Scan for the cell matching the given text and deliver its (x, y) coordinate at center. 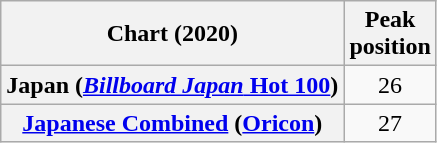
Peakposition (390, 34)
27 (390, 123)
Chart (2020) (172, 34)
26 (390, 85)
Japan (Billboard Japan Hot 100) (172, 85)
Japanese Combined (Oricon) (172, 123)
